Search for the cell housing the specified text and yield its (X, Y) center coordinate. 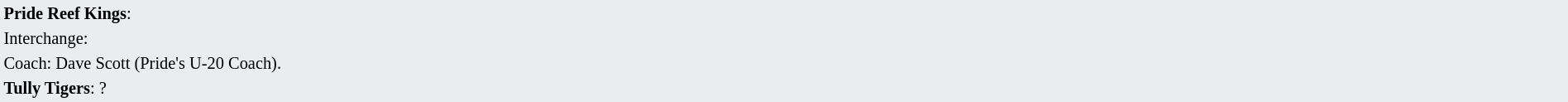
Tully Tigers: ? (784, 88)
Interchange: (784, 38)
Pride Reef Kings: (784, 13)
Coach: Dave Scott (Pride's U-20 Coach). (784, 63)
